Find where the given text appears and provide that cell's center as (x, y) coordinate. 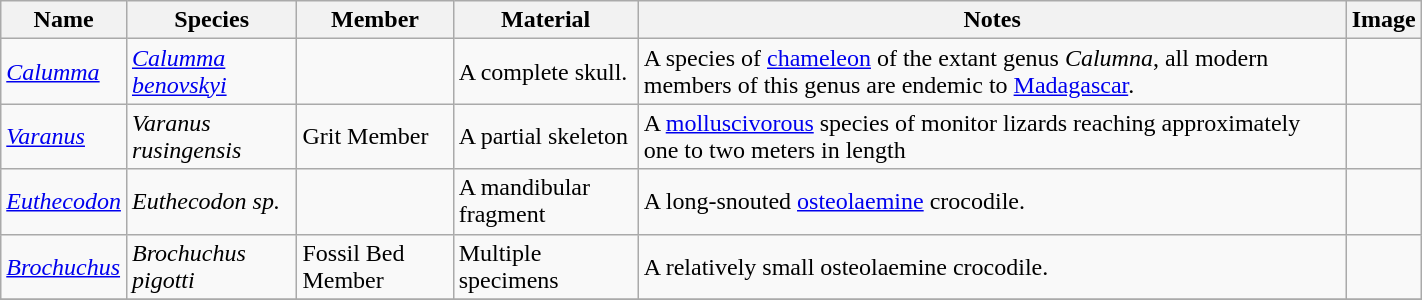
Brochuchus (64, 266)
A long-snouted osteolaemine crocodile. (992, 202)
Member (375, 20)
A relatively small osteolaemine crocodile. (992, 266)
Brochuchus pigotti (211, 266)
A mandibular fragment (546, 202)
Material (546, 20)
A molluscivorous species of monitor lizards reaching approximately one to two meters in length (992, 136)
Calumma (64, 72)
Grit Member (375, 136)
Fossil Bed Member (375, 266)
Varanus rusingensis (211, 136)
Name (64, 20)
Species (211, 20)
Calumma benovskyi (211, 72)
Multiple specimens (546, 266)
Notes (992, 20)
A species of chameleon of the extant genus Calumna, all modern members of this genus are endemic to Madagascar. (992, 72)
Euthecodon (64, 202)
Varanus (64, 136)
A partial skeleton (546, 136)
Image (1384, 20)
Euthecodon sp. (211, 202)
A complete skull. (546, 72)
